Return the (x, y) coordinate for the center point of the cell that contains the specified text.  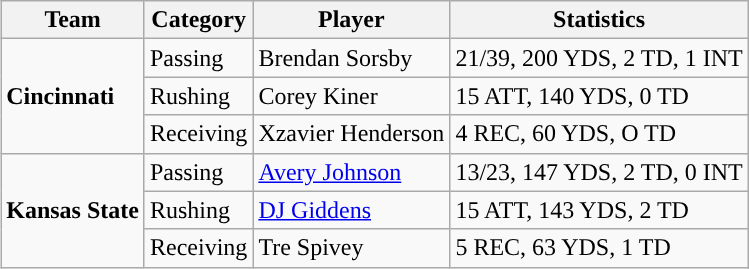
15 ATT, 140 YDS, 0 TD (599, 96)
4 REC, 60 YDS, O TD (599, 134)
Team (73, 20)
15 ATT, 143 YDS, 2 TD (599, 210)
Player (352, 20)
13/23, 147 YDS, 2 TD, 0 INT (599, 172)
Xzavier Henderson (352, 134)
Corey Kiner (352, 96)
DJ Giddens (352, 210)
Brendan Sorsby (352, 58)
Kansas State (73, 210)
21/39, 200 YDS, 2 TD, 1 INT (599, 58)
Statistics (599, 20)
Category (198, 20)
5 REC, 63 YDS, 1 TD (599, 248)
Tre Spivey (352, 248)
Avery Johnson (352, 172)
Cincinnati (73, 96)
